Determine the [x, y] coordinate at the center of the cell enclosing the given text.  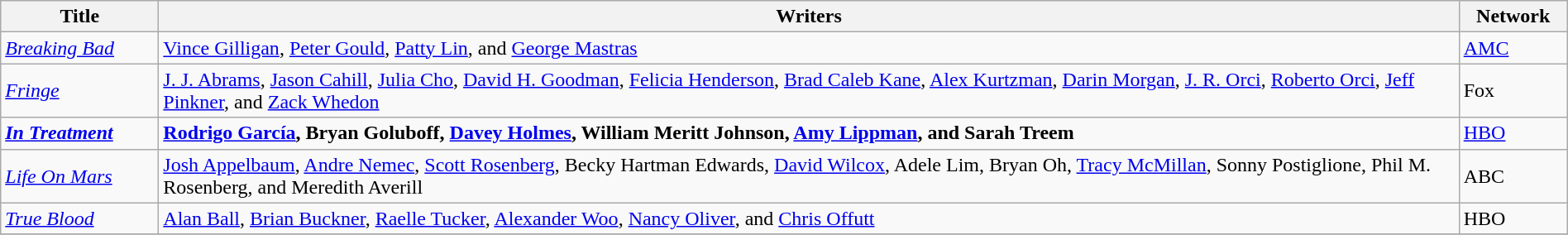
Alan Ball, Brian Buckner, Raelle Tucker, Alexander Woo, Nancy Oliver, and Chris Offutt [809, 218]
Title [79, 17]
In Treatment [79, 133]
AMC [1513, 48]
Breaking Bad [79, 48]
Writers [809, 17]
Rodrigo García, Bryan Goluboff, Davey Holmes, William Meritt Johnson, Amy Lippman, and Sarah Treem [809, 133]
Fox [1513, 91]
True Blood [79, 218]
Fringe [79, 91]
ABC [1513, 175]
Network [1513, 17]
Life On Mars [79, 175]
Vince Gilligan, Peter Gould, Patty Lin, and George Mastras [809, 48]
